Find where the given text appears and provide that cell's center as [x, y] coordinate. 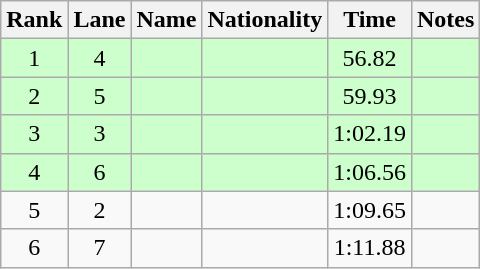
Name [166, 20]
Lane [100, 20]
1 [34, 58]
7 [100, 248]
Time [370, 20]
Rank [34, 20]
56.82 [370, 58]
1:09.65 [370, 210]
59.93 [370, 96]
1:11.88 [370, 248]
1:06.56 [370, 172]
Notes [445, 20]
1:02.19 [370, 134]
Nationality [265, 20]
